Return (X, Y) of the center of cell containing provided text 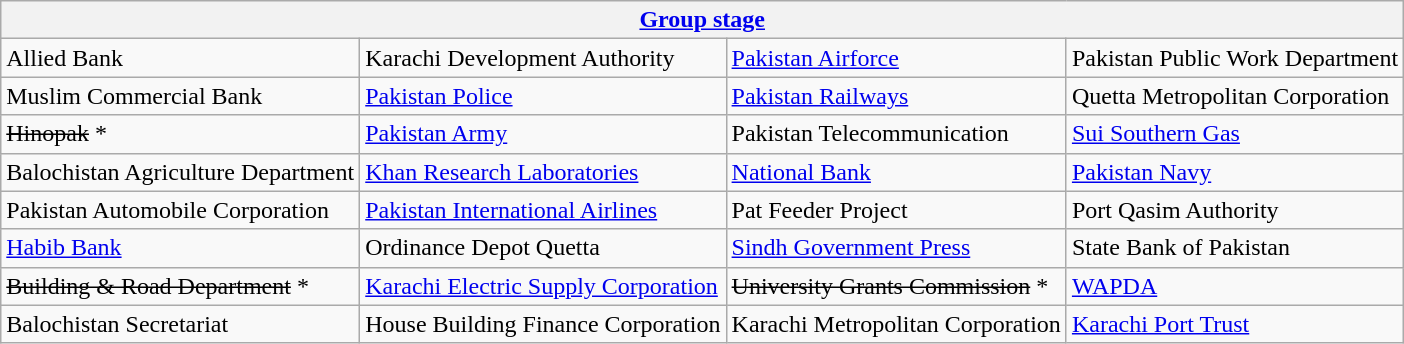
Hinopak * (180, 134)
Karachi Electric Supply Corporation (543, 286)
Pakistan Airforce (896, 58)
Group stage (702, 20)
State Bank of Pakistan (1234, 248)
Karachi Development Authority (543, 58)
Quetta Metropolitan Corporation (1234, 96)
Balochistan Secretariat (180, 324)
University Grants Commission * (896, 286)
Building & Road Department * (180, 286)
Pakistan International Airlines (543, 210)
Allied Bank (180, 58)
Muslim Commercial Bank (180, 96)
Khan Research Laboratories (543, 172)
Pakistan Army (543, 134)
Pakistan Telecommunication (896, 134)
Sui Southern Gas (1234, 134)
Port Qasim Authority (1234, 210)
Balochistan Agriculture Department (180, 172)
Karachi Metropolitan Corporation (896, 324)
Pat Feeder Project (896, 210)
Karachi Port Trust (1234, 324)
Pakistan Automobile Corporation (180, 210)
Pakistan Police (543, 96)
Ordinance Depot Quetta (543, 248)
Pakistan Railways (896, 96)
Habib Bank (180, 248)
Pakistan Navy (1234, 172)
Sindh Government Press (896, 248)
National Bank (896, 172)
Pakistan Public Work Department (1234, 58)
House Building Finance Corporation (543, 324)
WAPDA (1234, 286)
